Detect which cell encompasses the target text, then output its (X, Y) center coordinate. 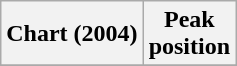
Peakposition (189, 34)
Chart (2004) (72, 34)
